Scan for the cell matching the given text and deliver its (X, Y) coordinate at center. 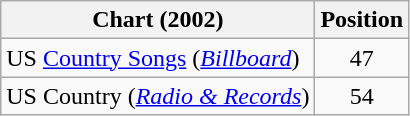
Chart (2002) (158, 20)
US Country Songs (Billboard) (158, 58)
US Country (Radio & Records) (158, 96)
54 (362, 96)
47 (362, 58)
Position (362, 20)
